Pinpoint the cell where the given text exists, returning its [x, y] midpoint coordinate. 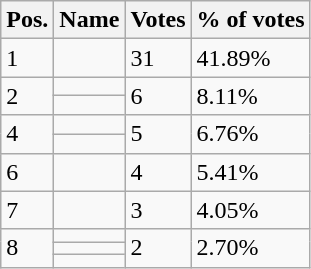
4.05% [250, 210]
5 [158, 134]
1 [28, 58]
Pos. [28, 20]
31 [158, 58]
3 [158, 210]
Votes [158, 20]
41.89% [250, 58]
2.70% [250, 248]
% of votes [250, 20]
8.11% [250, 96]
6.76% [250, 134]
5.41% [250, 172]
8 [28, 248]
Name [90, 20]
7 [28, 210]
